Detect which cell encompasses the target text, then output its [x, y] center coordinate. 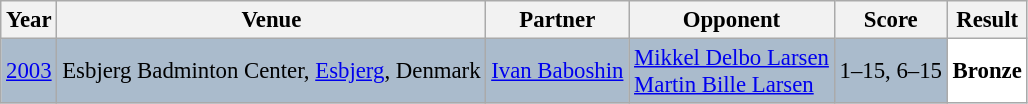
Year [29, 20]
Partner [558, 20]
2003 [29, 72]
Ivan Baboshin [558, 72]
Opponent [732, 20]
Score [890, 20]
Venue [272, 20]
Esbjerg Badminton Center, Esbjerg, Denmark [272, 72]
1–15, 6–15 [890, 72]
Result [987, 20]
Mikkel Delbo Larsen Martin Bille Larsen [732, 72]
Bronze [987, 72]
